Search for the cell housing the specified text and yield its [X, Y] center coordinate. 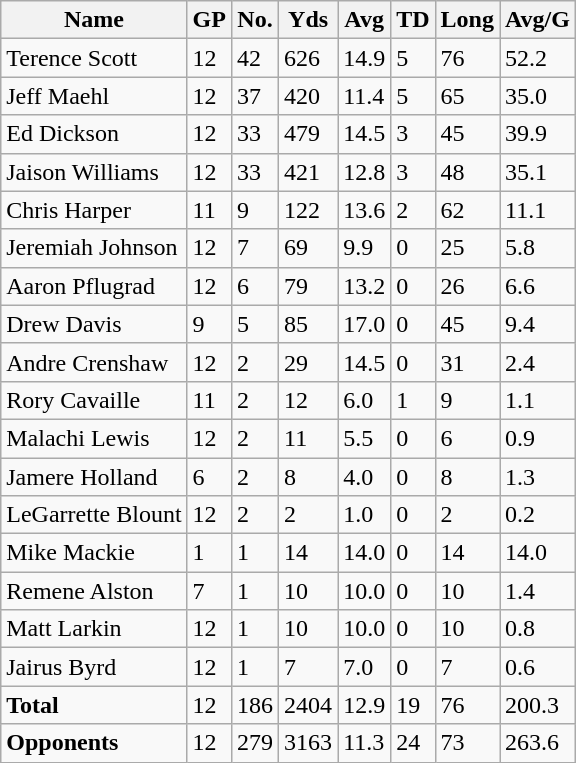
65 [467, 96]
1.0 [364, 515]
1.1 [538, 400]
79 [308, 286]
11.3 [364, 743]
6.0 [364, 400]
Chris Harper [94, 210]
12.8 [364, 172]
Andre Crenshaw [94, 362]
TD [413, 20]
Yds [308, 20]
3163 [308, 743]
52.2 [538, 58]
200.3 [538, 705]
2404 [308, 705]
0.9 [538, 438]
6.6 [538, 286]
Remene Alston [94, 591]
479 [308, 134]
4.0 [364, 477]
Total [94, 705]
69 [308, 248]
48 [467, 172]
73 [467, 743]
62 [467, 210]
Aaron Pflugrad [94, 286]
9.4 [538, 324]
Avg/G [538, 20]
12.9 [364, 705]
Rory Cavaille [94, 400]
29 [308, 362]
421 [308, 172]
LeGarrette Blount [94, 515]
0.2 [538, 515]
Avg [364, 20]
Long [467, 20]
Opponents [94, 743]
Ed Dickson [94, 134]
263.6 [538, 743]
13.2 [364, 286]
Drew Davis [94, 324]
7.0 [364, 667]
Matt Larkin [94, 629]
Jeff Maehl [94, 96]
Jairus Byrd [94, 667]
11.4 [364, 96]
0.6 [538, 667]
1.3 [538, 477]
5.8 [538, 248]
420 [308, 96]
31 [467, 362]
Terence Scott [94, 58]
37 [254, 96]
13.6 [364, 210]
11.1 [538, 210]
279 [254, 743]
25 [467, 248]
Mike Mackie [94, 553]
Malachi Lewis [94, 438]
24 [413, 743]
85 [308, 324]
No. [254, 20]
42 [254, 58]
5.5 [364, 438]
9.9 [364, 248]
186 [254, 705]
0.8 [538, 629]
Jamere Holland [94, 477]
Name [94, 20]
39.9 [538, 134]
26 [467, 286]
14.9 [364, 58]
Jeremiah Johnson [94, 248]
Jaison Williams [94, 172]
GP [209, 20]
2.4 [538, 362]
17.0 [364, 324]
35.0 [538, 96]
626 [308, 58]
35.1 [538, 172]
1.4 [538, 591]
19 [413, 705]
122 [308, 210]
